Search for the cell housing the specified text and yield its (X, Y) center coordinate. 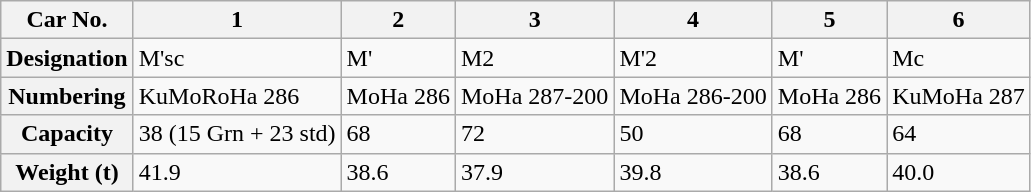
Car No. (67, 20)
Capacity (67, 134)
Numbering (67, 96)
64 (959, 134)
1 (237, 20)
38 (15 Grn + 23 std) (237, 134)
4 (693, 20)
72 (534, 134)
50 (693, 134)
Mc (959, 58)
M2 (534, 58)
39.8 (693, 172)
Designation (67, 58)
37.9 (534, 172)
5 (829, 20)
Weight (t) (67, 172)
KuMoHa 287 (959, 96)
40.0 (959, 172)
2 (398, 20)
3 (534, 20)
MoHa 287-200 (534, 96)
M'2 (693, 58)
M'sc (237, 58)
6 (959, 20)
41.9 (237, 172)
MoHa 286-200 (693, 96)
KuMoRoHa 286 (237, 96)
